Pinpoint the cell where the given text exists, returning its [x, y] midpoint coordinate. 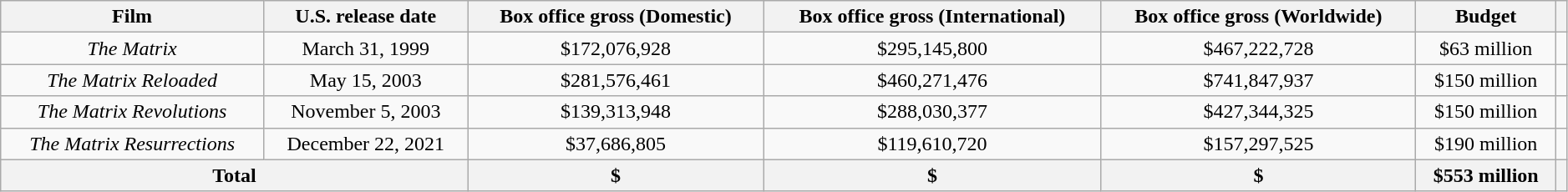
$460,271,476 [932, 80]
December 22, 2021 [366, 144]
U.S. release date [366, 17]
$427,344,325 [1258, 112]
$741,847,937 [1258, 80]
$295,145,800 [932, 48]
The Matrix Resurrections [132, 144]
$553 million [1486, 175]
Box office gross (Worldwide) [1258, 17]
$190 million [1486, 144]
The Matrix [132, 48]
The Matrix Reloaded [132, 80]
$119,610,720 [932, 144]
Total [234, 175]
$157,297,525 [1258, 144]
May 15, 2003 [366, 80]
$63 million [1486, 48]
$467,222,728 [1258, 48]
$281,576,461 [616, 80]
$37,686,805 [616, 144]
Budget [1486, 17]
November 5, 2003 [366, 112]
Film [132, 17]
$172,076,928 [616, 48]
$288,030,377 [932, 112]
$139,313,948 [616, 112]
Box office gross (Domestic) [616, 17]
The Matrix Revolutions [132, 112]
March 31, 1999 [366, 48]
Box office gross (International) [932, 17]
